Detect which cell encompasses the target text, then output its (X, Y) center coordinate. 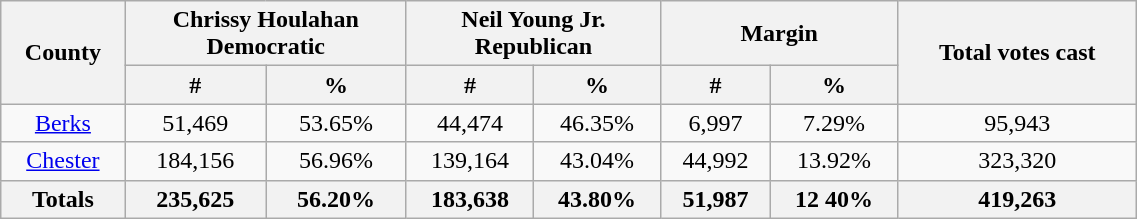
Neil Young Jr.Republican (533, 34)
56.96% (336, 161)
95,943 (1018, 123)
Chrissy HoulahanDemocratic (266, 34)
51,469 (196, 123)
184,156 (196, 161)
44,992 (716, 161)
6,997 (716, 123)
44,474 (470, 123)
46.35% (596, 123)
Chester (63, 161)
419,263 (1018, 199)
Totals (63, 199)
Margin (780, 34)
43.04% (596, 161)
7.29% (834, 123)
Total votes cast (1018, 52)
53.65% (336, 123)
183,638 (470, 199)
Berks (63, 123)
56.20% (336, 199)
139,164 (470, 161)
13.92% (834, 161)
County (63, 52)
12 40% (834, 199)
323,320 (1018, 161)
51,987 (716, 199)
43.80% (596, 199)
235,625 (196, 199)
